Locate the cell with the specified text and output its (X, Y) center coordinate. 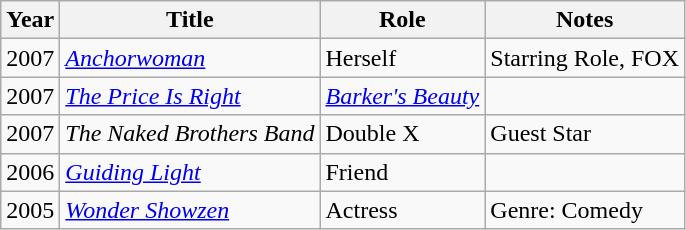
Genre: Comedy (585, 210)
Title (190, 20)
Role (402, 20)
Year (30, 20)
Anchorwoman (190, 58)
Actress (402, 210)
Starring Role, FOX (585, 58)
Barker's Beauty (402, 96)
Friend (402, 172)
2005 (30, 210)
Notes (585, 20)
Guest Star (585, 134)
Double X (402, 134)
Wonder Showzen (190, 210)
The Price Is Right (190, 96)
The Naked Brothers Band (190, 134)
Herself (402, 58)
2006 (30, 172)
Guiding Light (190, 172)
